From the cell containing the given text, extract its center point as [X, Y] coordinate. 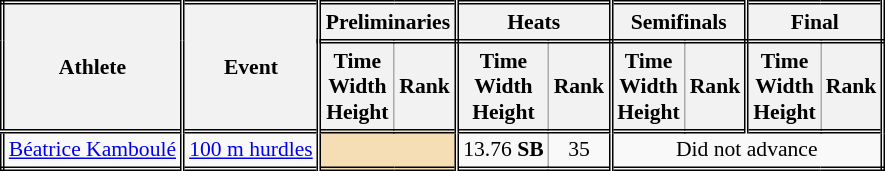
Béatrice Kamboulé [92, 150]
Preliminaries [388, 22]
Semifinals [679, 22]
13.76 SB [503, 150]
Did not advance [747, 150]
Athlete [92, 67]
Heats [534, 22]
Event [252, 67]
Final [815, 22]
100 m hurdles [252, 150]
35 [580, 150]
